Locate the cell with the specified text and output its (X, Y) center coordinate. 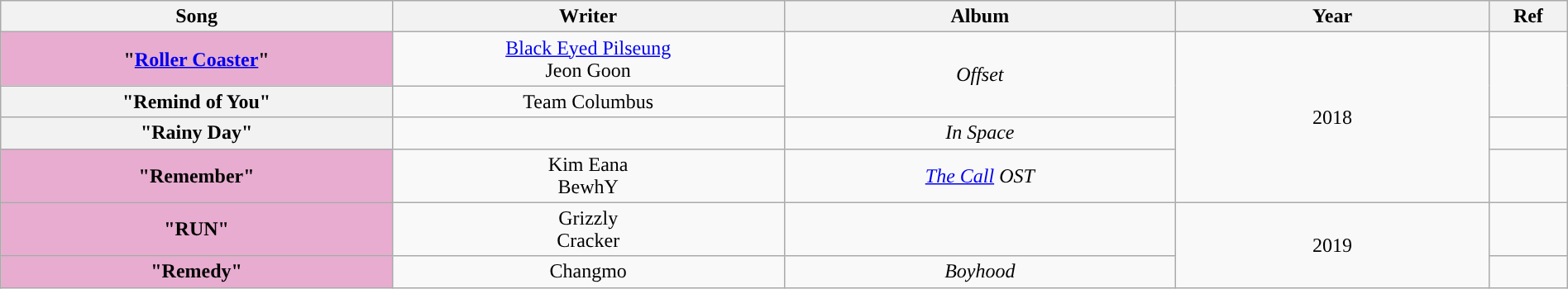
Year (1333, 17)
GrizzlyCracker (588, 230)
In Space (980, 133)
Black Eyed PilseungJeon Goon (588, 59)
Changmo (588, 272)
Offset (980, 74)
The Call OST (980, 175)
Writer (588, 17)
2019 (1333, 244)
Album (980, 17)
"Remember" (197, 175)
"Remind of You" (197, 102)
2018 (1333, 117)
Kim EanaBewhY (588, 175)
"Roller Coaster" (197, 59)
"Remedy" (197, 272)
Ref (1528, 17)
Team Columbus (588, 102)
"Rainy Day" (197, 133)
Song (197, 17)
Boyhood (980, 272)
"RUN" (197, 230)
